Detect which cell encompasses the target text, then output its [X, Y] center coordinate. 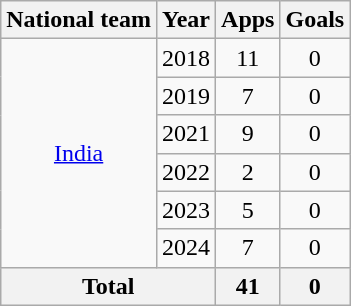
2023 [186, 210]
2021 [186, 134]
11 [248, 58]
Goals [315, 20]
India [79, 153]
Total [108, 286]
9 [248, 134]
2024 [186, 248]
5 [248, 210]
2019 [186, 96]
Apps [248, 20]
2018 [186, 58]
2022 [186, 172]
41 [248, 286]
Year [186, 20]
National team [79, 20]
2 [248, 172]
